Capture the cell that displays the provided text and extract its [X, Y] central coordinate. 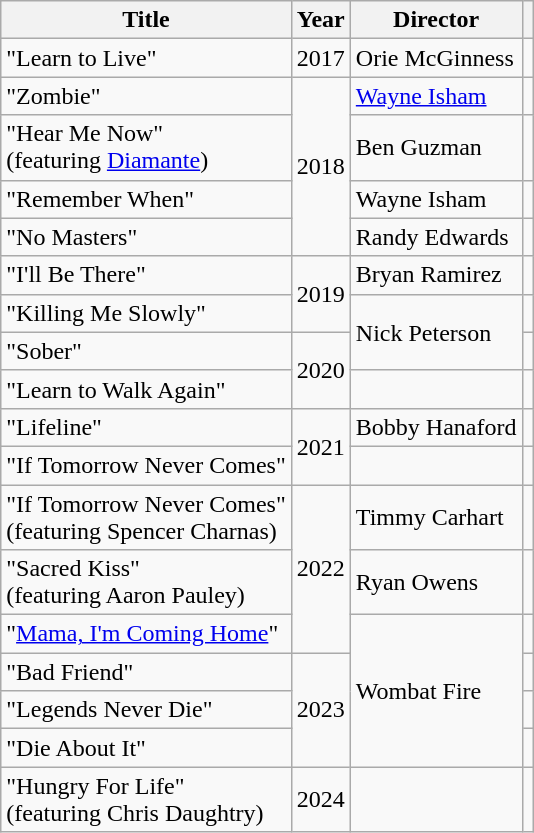
"I'll Be There" [146, 275]
"Zombie" [146, 96]
"No Masters" [146, 237]
"Sober" [146, 351]
Year [320, 20]
Orie McGinness [436, 58]
Director [436, 20]
"Bad Friend" [146, 672]
"Lifeline" [146, 427]
"Hungry For Life" (featuring Chris Daughtry) [146, 800]
Randy Edwards [436, 237]
Ryan Owens [436, 582]
"If Tomorrow Never Comes" (featuring Spencer Charnas) [146, 516]
Bryan Ramirez [436, 275]
"If Tomorrow Never Comes" [146, 465]
"Learn to Live" [146, 58]
"Legends Never Die" [146, 710]
Timmy Carhart [436, 516]
"Killing Me Slowly" [146, 313]
Bobby Hanaford [436, 427]
"Remember When" [146, 199]
2022 [320, 568]
"Mama, I'm Coming Home" [146, 634]
2018 [320, 166]
Wombat Fire [436, 691]
"Learn to Walk Again" [146, 389]
2020 [320, 370]
2023 [320, 710]
2024 [320, 800]
2021 [320, 446]
2017 [320, 58]
Title [146, 20]
2019 [320, 294]
"Hear Me Now" (featuring Diamante) [146, 148]
Ben Guzman [436, 148]
"Die About It" [146, 748]
"Sacred Kiss" (featuring Aaron Pauley) [146, 582]
Nick Peterson [436, 332]
